For the text-containing cell, return its midpoint in (X, Y) coordinate format. 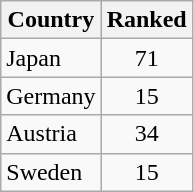
Japan (51, 58)
34 (146, 134)
Germany (51, 96)
Austria (51, 134)
Ranked (146, 20)
Country (51, 20)
Sweden (51, 172)
71 (146, 58)
